Output the [x, y] coordinate of the center of the cell containing the given text.  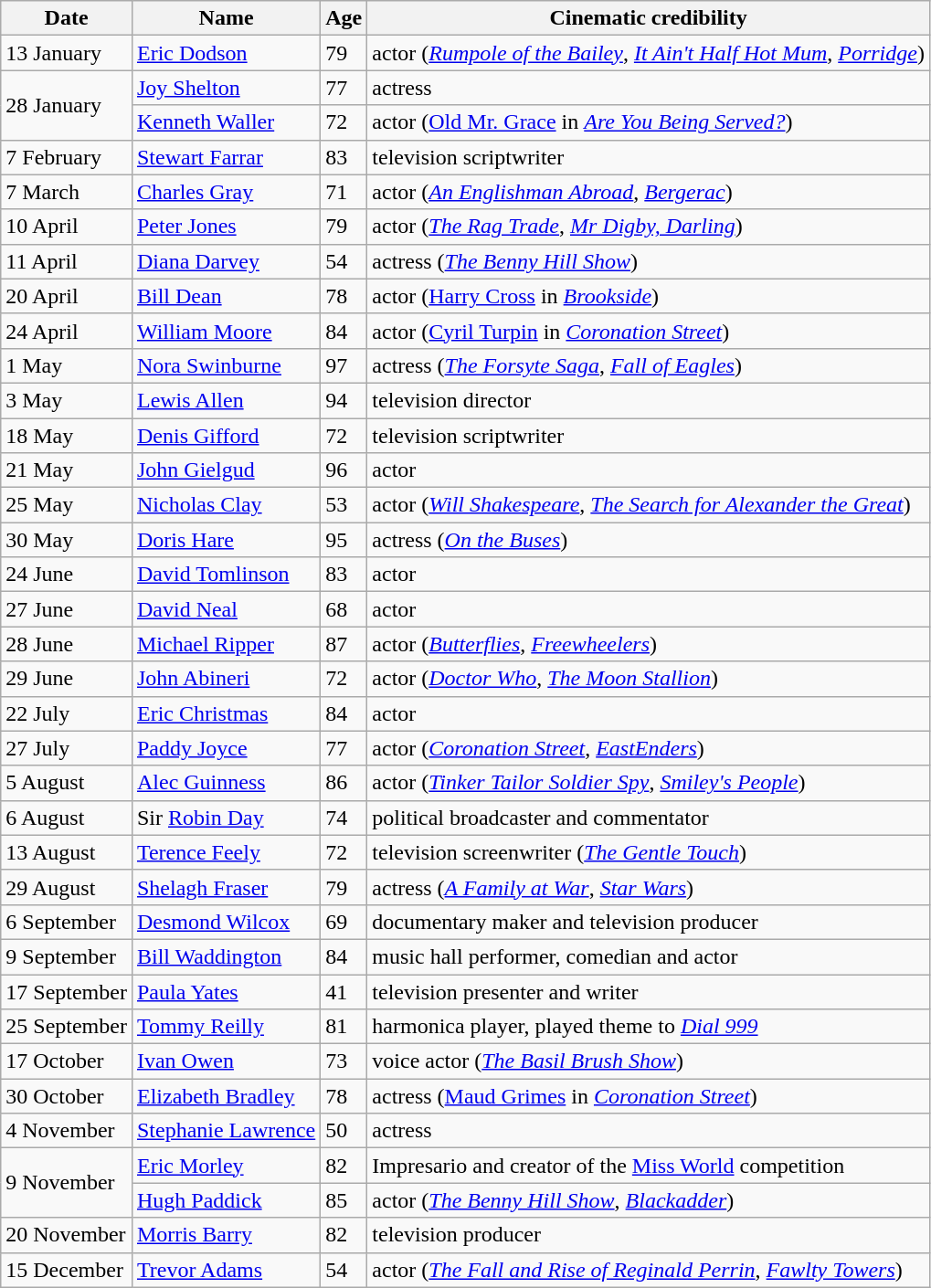
music hall performer, comedian and actor [649, 956]
9 November [67, 1183]
Impresario and creator of the Miss World competition [649, 1166]
Eric Morley [226, 1166]
actor (The Fall and Rise of Reginald Perrin, Fawlty Towers) [649, 1270]
53 [344, 505]
27 July [67, 748]
Paddy Joyce [226, 748]
Desmond Wilcox [226, 922]
actor (An Englishman Abroad, Bergerac) [649, 192]
Ivan Owen [226, 1061]
28 January [67, 105]
Peter Jones [226, 227]
voice actor (The Basil Brush Show) [649, 1061]
10 April [67, 227]
Diana Darvey [226, 261]
political broadcaster and commentator [649, 818]
71 [344, 192]
30 May [67, 540]
7 March [67, 192]
Bill Waddington [226, 956]
actress (Maud Grimes in Coronation Street) [649, 1096]
6 August [67, 818]
94 [344, 400]
27 June [67, 609]
96 [344, 470]
Elizabeth Bradley [226, 1096]
97 [344, 365]
5 August [67, 783]
74 [344, 818]
29 August [67, 887]
95 [344, 540]
24 June [67, 575]
television presenter and writer [649, 991]
Eric Christmas [226, 713]
television screenwriter (The Gentle Touch) [649, 852]
Trevor Adams [226, 1270]
William Moore [226, 331]
20 November [67, 1235]
Age [344, 18]
69 [344, 922]
Date [67, 18]
4 November [67, 1131]
73 [344, 1061]
Name [226, 18]
Michael Ripper [226, 644]
harmonica player, played theme to Dial 999 [649, 1027]
41 [344, 991]
28 June [67, 644]
3 May [67, 400]
David Neal [226, 609]
actor (Old Mr. Grace in Are You Being Served?) [649, 122]
87 [344, 644]
John Abineri [226, 679]
29 June [67, 679]
22 July [67, 713]
17 September [67, 991]
Morris Barry [226, 1235]
13 January [67, 53]
television director [649, 400]
Lewis Allen [226, 400]
81 [344, 1027]
11 April [67, 261]
21 May [67, 470]
25 May [67, 505]
24 April [67, 331]
John Gielgud [226, 470]
actress (The Benny Hill Show) [649, 261]
actor (Butterflies, Freewheelers) [649, 644]
Cinematic credibility [649, 18]
Sir Robin Day [226, 818]
86 [344, 783]
6 September [67, 922]
Eric Dodson [226, 53]
Tommy Reilly [226, 1027]
Doris Hare [226, 540]
Stephanie Lawrence [226, 1131]
actor (The Rag Trade, Mr Digby, Darling) [649, 227]
85 [344, 1200]
Hugh Paddick [226, 1200]
actress (A Family at War, Star Wars) [649, 887]
Nicholas Clay [226, 505]
actor (Coronation Street, EastEnders) [649, 748]
David Tomlinson [226, 575]
actress (On the Buses) [649, 540]
television producer [649, 1235]
Denis Gifford [226, 436]
18 May [67, 436]
9 September [67, 956]
Shelagh Fraser [226, 887]
20 April [67, 296]
Terence Feely [226, 852]
Charles Gray [226, 192]
7 February [67, 157]
15 December [67, 1270]
1 May [67, 365]
Joy Shelton [226, 88]
68 [344, 609]
25 September [67, 1027]
17 October [67, 1061]
actor (Doctor Who, The Moon Stallion) [649, 679]
Stewart Farrar [226, 157]
Alec Guinness [226, 783]
actor (Cyril Turpin in Coronation Street) [649, 331]
Nora Swinburne [226, 365]
actor (The Benny Hill Show, Blackadder) [649, 1200]
actor (Will Shakespeare, The Search for Alexander the Great) [649, 505]
Kenneth Waller [226, 122]
actress (The Forsyte Saga, Fall of Eagles) [649, 365]
Bill Dean [226, 296]
documentary maker and television producer [649, 922]
actor (Rumpole of the Bailey, It Ain't Half Hot Mum, Porridge) [649, 53]
30 October [67, 1096]
actor (Tinker Tailor Soldier Spy, Smiley's People) [649, 783]
actor (Harry Cross in Brookside) [649, 296]
50 [344, 1131]
Paula Yates [226, 991]
13 August [67, 852]
